Capture the cell that displays the provided text and extract its (X, Y) central coordinate. 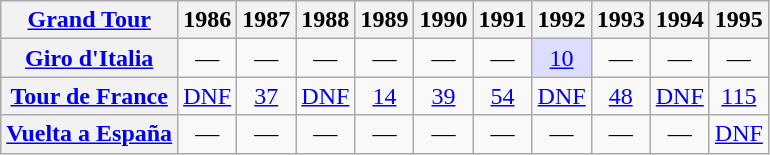
1986 (208, 20)
1991 (502, 20)
37 (266, 96)
48 (620, 96)
1992 (562, 20)
1989 (384, 20)
1990 (444, 20)
1988 (326, 20)
10 (562, 58)
54 (502, 96)
1993 (620, 20)
Vuelta a España (90, 134)
115 (738, 96)
Giro d'Italia (90, 58)
39 (444, 96)
1995 (738, 20)
Tour de France (90, 96)
1994 (680, 20)
14 (384, 96)
Grand Tour (90, 20)
1987 (266, 20)
